Pinpoint the cell where the given text exists, returning its (x, y) midpoint coordinate. 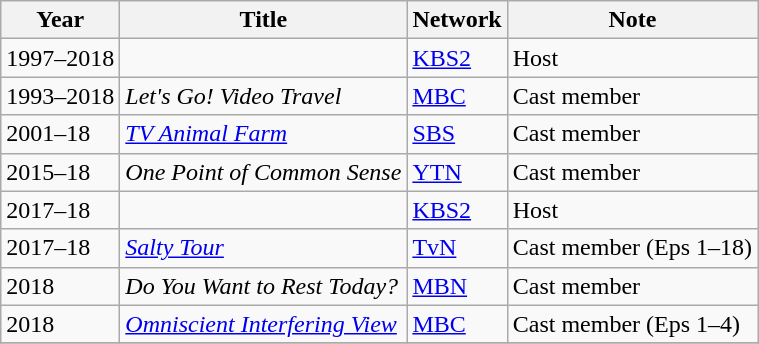
TV Animal Farm (264, 134)
Cast member (Eps 1–18) (632, 248)
MBN (457, 286)
Note (632, 20)
Cast member (Eps 1–4) (632, 324)
Title (264, 20)
Year (60, 20)
Salty Tour (264, 248)
SBS (457, 134)
2001–18 (60, 134)
Network (457, 20)
Omniscient Interfering View (264, 324)
Let's Go! Video Travel (264, 96)
Do You Want to Rest Today? (264, 286)
2015–18 (60, 172)
One Point of Common Sense (264, 172)
TvN (457, 248)
1997–2018 (60, 58)
1993–2018 (60, 96)
YTN (457, 172)
